Search for the cell housing the specified text and yield its [X, Y] center coordinate. 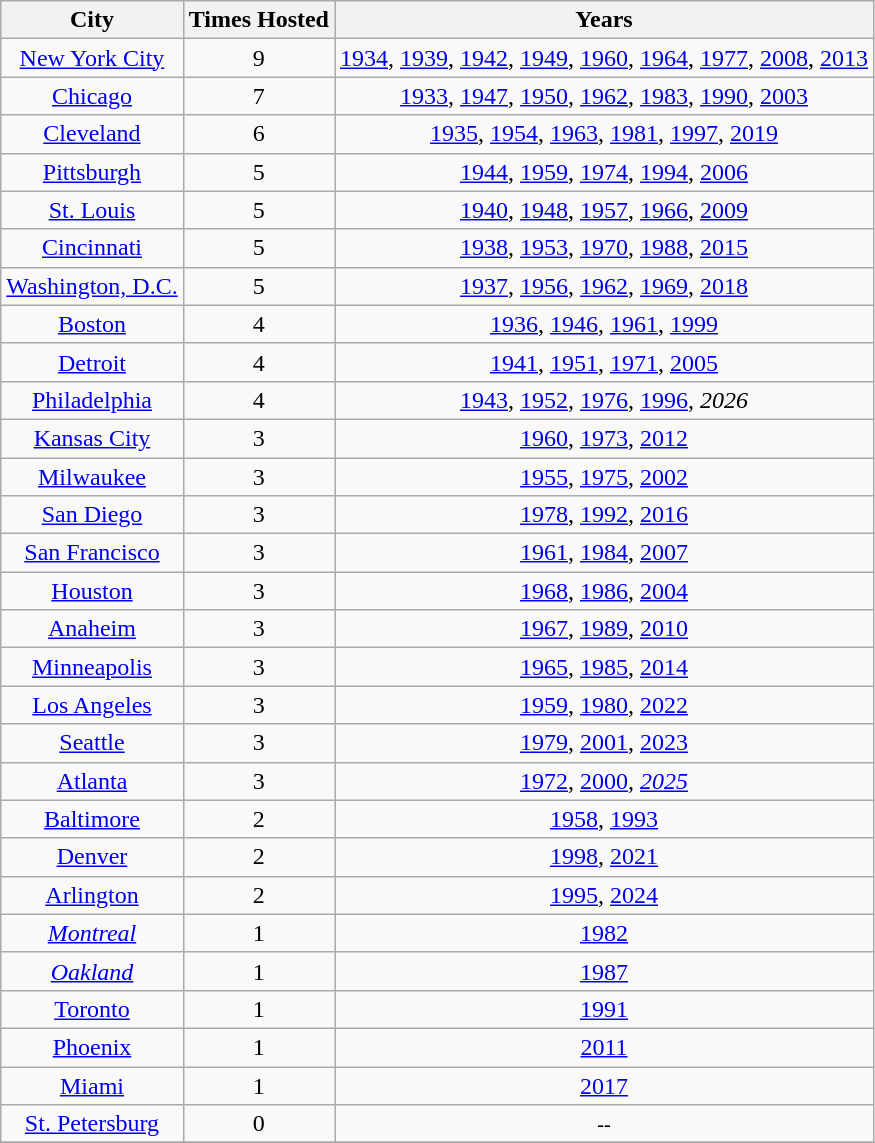
1982 [604, 933]
Milwaukee [92, 477]
9 [258, 58]
Chicago [92, 96]
1968, 1986, 2004 [604, 591]
Baltimore [92, 819]
1955, 1975, 2002 [604, 477]
1998, 2021 [604, 857]
Seattle [92, 743]
1958, 1993 [604, 819]
1995, 2024 [604, 895]
2017 [604, 1085]
1940, 1948, 1957, 1966, 2009 [604, 210]
1967, 1989, 2010 [604, 629]
1944, 1959, 1974, 1994, 2006 [604, 172]
Pittsburgh [92, 172]
2011 [604, 1047]
Anaheim [92, 629]
6 [258, 134]
Houston [92, 591]
Oakland [92, 971]
7 [258, 96]
1941, 1951, 1971, 2005 [604, 362]
Detroit [92, 362]
1960, 1973, 2012 [604, 438]
Times Hosted [258, 20]
1959, 1980, 2022 [604, 705]
1965, 1985, 2014 [604, 667]
1978, 1992, 2016 [604, 515]
1938, 1953, 1970, 1988, 2015 [604, 248]
Boston [92, 324]
San Francisco [92, 553]
Philadelphia [92, 400]
Arlington [92, 895]
1979, 2001, 2023 [604, 743]
1935, 1954, 1963, 1981, 1997, 2019 [604, 134]
Cleveland [92, 134]
St. Petersburg [92, 1124]
Washington, D.C. [92, 286]
1934, 1939, 1942, 1949, 1960, 1964, 1977, 2008, 2013 [604, 58]
1972, 2000, 2025 [604, 781]
Toronto [92, 1009]
1991 [604, 1009]
San Diego [92, 515]
1937, 1956, 1962, 1969, 2018 [604, 286]
Montreal [92, 933]
Kansas City [92, 438]
Miami [92, 1085]
1987 [604, 971]
Atlanta [92, 781]
Los Angeles [92, 705]
Minneapolis [92, 667]
City [92, 20]
New York City [92, 58]
1961, 1984, 2007 [604, 553]
1943, 1952, 1976, 1996, 2026 [604, 400]
-- [604, 1124]
Cincinnati [92, 248]
Denver [92, 857]
0 [258, 1124]
1933, 1947, 1950, 1962, 1983, 1990, 2003 [604, 96]
Years [604, 20]
1936, 1946, 1961, 1999 [604, 324]
St. Louis [92, 210]
Phoenix [92, 1047]
